Scan for the cell matching the given text and deliver its (x, y) coordinate at center. 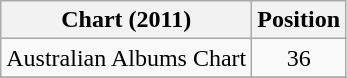
Position (299, 20)
Chart (2011) (126, 20)
Australian Albums Chart (126, 58)
36 (299, 58)
